For the text-containing cell, return its midpoint in [X, Y] coordinate format. 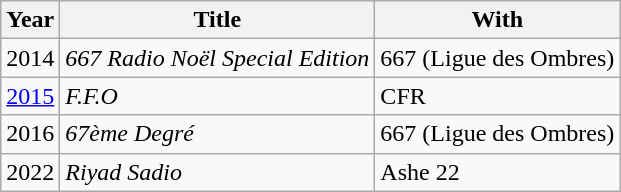
Title [218, 20]
67ème Degré [218, 134]
2015 [30, 96]
667 Radio Noël Special Edition [218, 58]
With [498, 20]
Riyad Sadio [218, 172]
Year [30, 20]
F.F.O [218, 96]
2014 [30, 58]
CFR [498, 96]
Ashe 22 [498, 172]
2022 [30, 172]
2016 [30, 134]
